Output the (X, Y) coordinate of the center of the cell containing the given text.  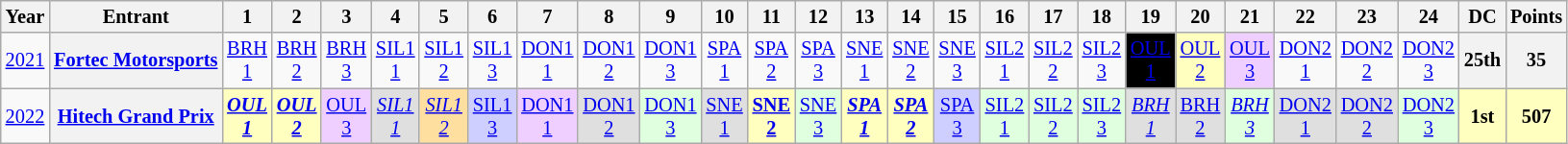
3 (346, 16)
2021 (25, 60)
12 (818, 16)
Points (1536, 16)
10 (724, 16)
20 (1201, 16)
2022 (25, 116)
4 (395, 16)
6 (492, 16)
23 (1367, 16)
7 (547, 16)
19 (1151, 16)
17 (1053, 16)
1st (1482, 116)
9 (670, 16)
Year (25, 16)
Fortec Motorsports (136, 60)
DC (1482, 16)
35 (1536, 60)
16 (1005, 16)
18 (1102, 16)
1 (247, 16)
Entrant (136, 16)
5 (443, 16)
15 (958, 16)
13 (864, 16)
11 (771, 16)
21 (1250, 16)
24 (1429, 16)
2 (297, 16)
22 (1306, 16)
8 (609, 16)
25th (1482, 60)
Hitech Grand Prix (136, 116)
507 (1536, 116)
14 (910, 16)
